Identify which cell holds the provided text, then report its (x, y) central coordinate. 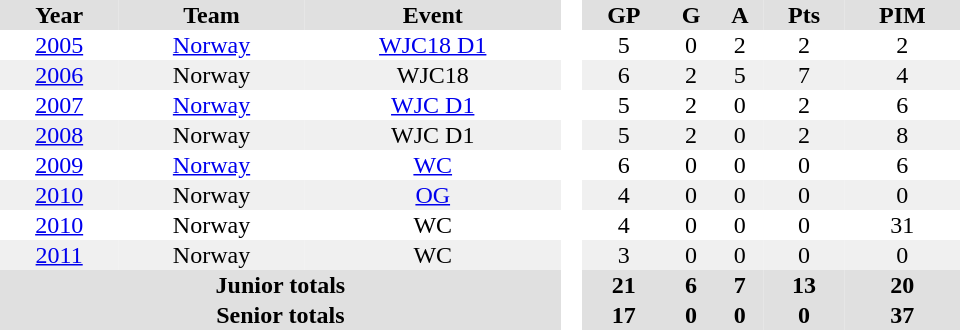
A (740, 15)
2005 (59, 45)
Year (59, 15)
20 (902, 285)
GP (624, 15)
WJC18 D1 (433, 45)
8 (902, 135)
Senior totals (280, 315)
Pts (804, 15)
3 (624, 255)
Event (433, 15)
Junior totals (280, 285)
OG (433, 195)
17 (624, 315)
13 (804, 285)
PIM (902, 15)
2007 (59, 105)
2011 (59, 255)
2009 (59, 165)
37 (902, 315)
G (691, 15)
2006 (59, 75)
2008 (59, 135)
Team (211, 15)
WJC18 (433, 75)
21 (624, 285)
31 (902, 225)
